Return [X, Y] of the center of cell containing provided text 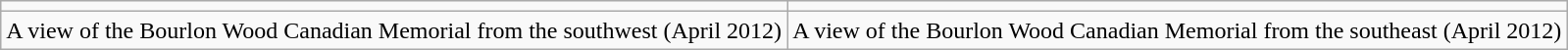
A view of the Bourlon Wood Canadian Memorial from the southeast (April 2012) [1177, 30]
A view of the Bourlon Wood Canadian Memorial from the southwest (April 2012) [394, 30]
